Provide the (x, y) coordinate of the cell's center where the given text is located.  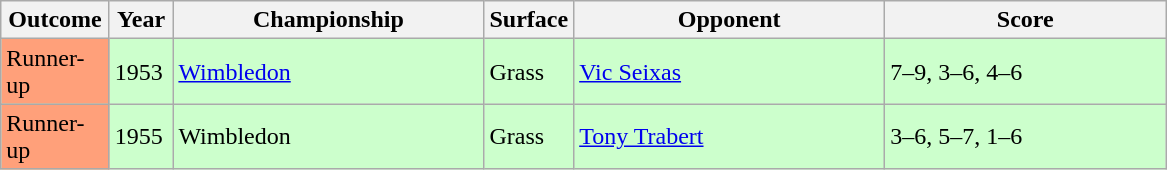
Surface (529, 20)
7–9, 3–6, 4–6 (1026, 72)
Score (1026, 20)
1953 (141, 72)
Outcome (56, 20)
Tony Trabert (730, 136)
3–6, 5–7, 1–6 (1026, 136)
Championship (328, 20)
Year (141, 20)
1955 (141, 136)
Vic Seixas (730, 72)
Opponent (730, 20)
